Extract the [X, Y] coordinate from the center of the cell holding the provided text.  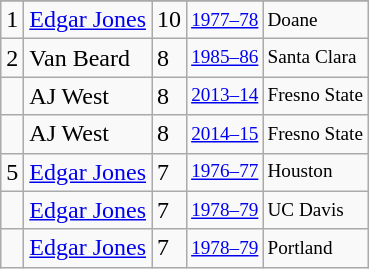
1 [12, 20]
Doane [316, 20]
1976–77 [225, 172]
Santa Clara [316, 58]
1985–86 [225, 58]
Portland [316, 248]
10 [170, 20]
2 [12, 58]
UC Davis [316, 210]
5 [12, 172]
Houston [316, 172]
2013–14 [225, 96]
2014–15 [225, 134]
1977–78 [225, 20]
Van Beard [88, 58]
